For the text-containing cell, return its midpoint in [x, y] coordinate format. 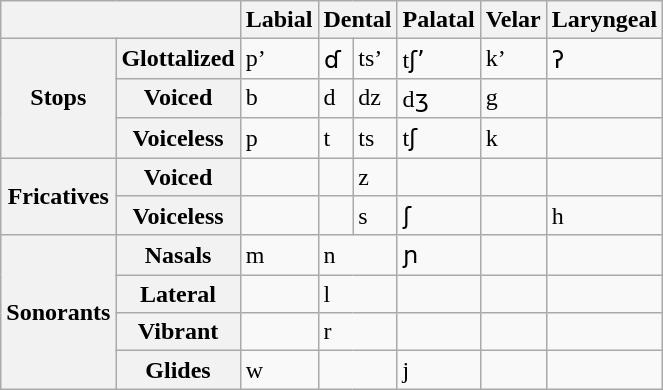
h [604, 216]
w [279, 370]
ts’ [375, 59]
Laryngeal [604, 20]
k [513, 138]
Dental [358, 20]
l [358, 294]
ɗ [336, 59]
Labial [279, 20]
dʒ [438, 98]
Nasals [178, 255]
dz [375, 98]
Vibrant [178, 332]
z [375, 177]
k’ [513, 59]
t [336, 138]
Sonorants [58, 312]
ʔ [604, 59]
m [279, 255]
n [358, 255]
b [279, 98]
tʃʼ [438, 59]
ts [375, 138]
ɲ [438, 255]
Lateral [178, 294]
d [336, 98]
ʃ [438, 216]
Velar [513, 20]
Stops [58, 98]
r [358, 332]
Fricatives [58, 197]
s [375, 216]
j [438, 370]
p [279, 138]
g [513, 98]
Glides [178, 370]
tʃ [438, 138]
Glottalized [178, 59]
Palatal [438, 20]
p’ [279, 59]
